Find where the given text appears and provide that cell's center as (x, y) coordinate. 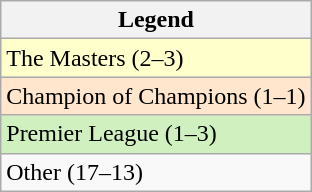
Legend (156, 20)
Premier League (1–3) (156, 134)
The Masters (2–3) (156, 58)
Other (17–13) (156, 172)
Champion of Champions (1–1) (156, 96)
